Locate the cell with the specified text and output its [x, y] center coordinate. 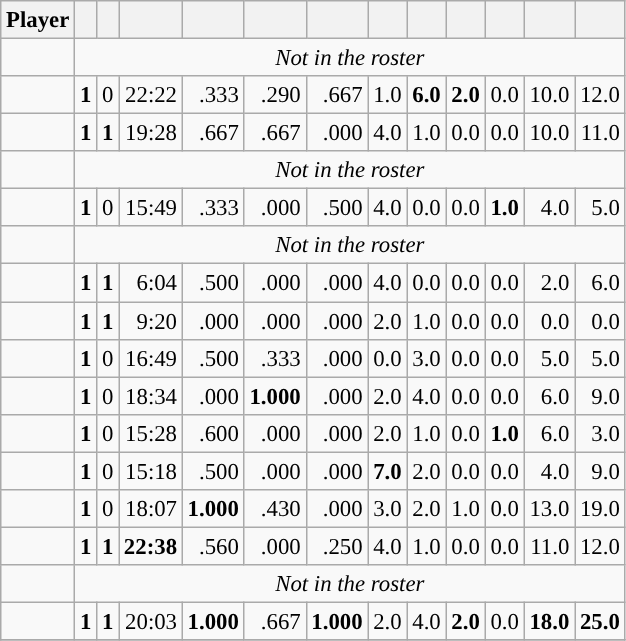
22:38 [151, 546]
18.0 [549, 621]
15:18 [151, 471]
19.0 [600, 509]
6:04 [151, 283]
.600 [213, 433]
15:28 [151, 433]
15:49 [151, 208]
7.0 [388, 471]
22:22 [151, 95]
18:07 [151, 509]
18:34 [151, 396]
20:03 [151, 621]
.560 [213, 546]
.290 [275, 95]
Player [38, 20]
13.0 [549, 509]
9:20 [151, 321]
19:28 [151, 133]
.430 [275, 509]
25.0 [600, 621]
.250 [337, 546]
16:49 [151, 358]
